Output the (x, y) coordinate of the center of the cell containing the given text.  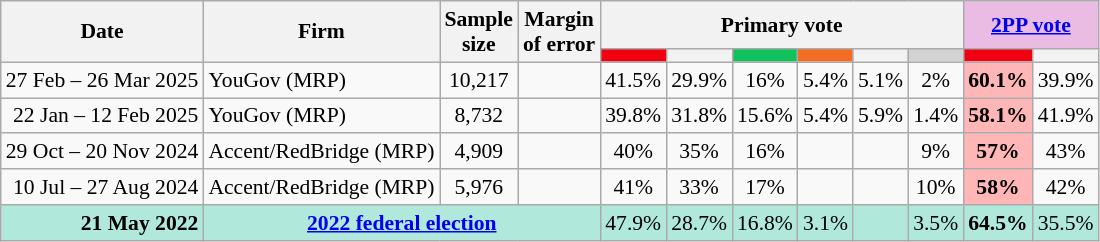
47.9% (633, 223)
1.4% (936, 116)
8,732 (479, 116)
57% (998, 152)
31.8% (699, 116)
Samplesize (479, 32)
33% (699, 187)
2PP vote (1030, 25)
64.5% (998, 223)
10,217 (479, 80)
28.7% (699, 223)
39.8% (633, 116)
5.9% (880, 116)
Marginof error (559, 32)
21 May 2022 (102, 223)
29 Oct – 20 Nov 2024 (102, 152)
41.5% (633, 80)
41% (633, 187)
43% (1066, 152)
40% (633, 152)
15.6% (765, 116)
10 Jul – 27 Aug 2024 (102, 187)
5.1% (880, 80)
Date (102, 32)
16.8% (765, 223)
58% (998, 187)
3.5% (936, 223)
29.9% (699, 80)
39.9% (1066, 80)
9% (936, 152)
Firm (321, 32)
Primary vote (782, 25)
27 Feb – 26 Mar 2025 (102, 80)
35% (699, 152)
17% (765, 187)
35.5% (1066, 223)
10% (936, 187)
22 Jan – 12 Feb 2025 (102, 116)
41.9% (1066, 116)
2% (936, 80)
2022 federal election (402, 223)
3.1% (826, 223)
42% (1066, 187)
5,976 (479, 187)
4,909 (479, 152)
60.1% (998, 80)
58.1% (998, 116)
